From the cell containing the given text, extract its center point as (X, Y) coordinate. 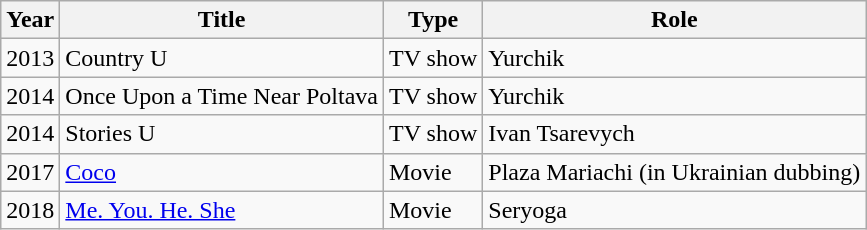
Plaza Mariachi (in Ukrainian dubbing) (674, 172)
Once Upon a Time Near Poltava (222, 96)
Role (674, 20)
Stories U (222, 134)
Me. You. He. She (222, 210)
2018 (30, 210)
Ivan Tsarevych (674, 134)
Title (222, 20)
Coco (222, 172)
2013 (30, 58)
Country U (222, 58)
Type (432, 20)
2017 (30, 172)
Seryoga (674, 210)
Year (30, 20)
